Search for the cell housing the specified text and yield its [x, y] center coordinate. 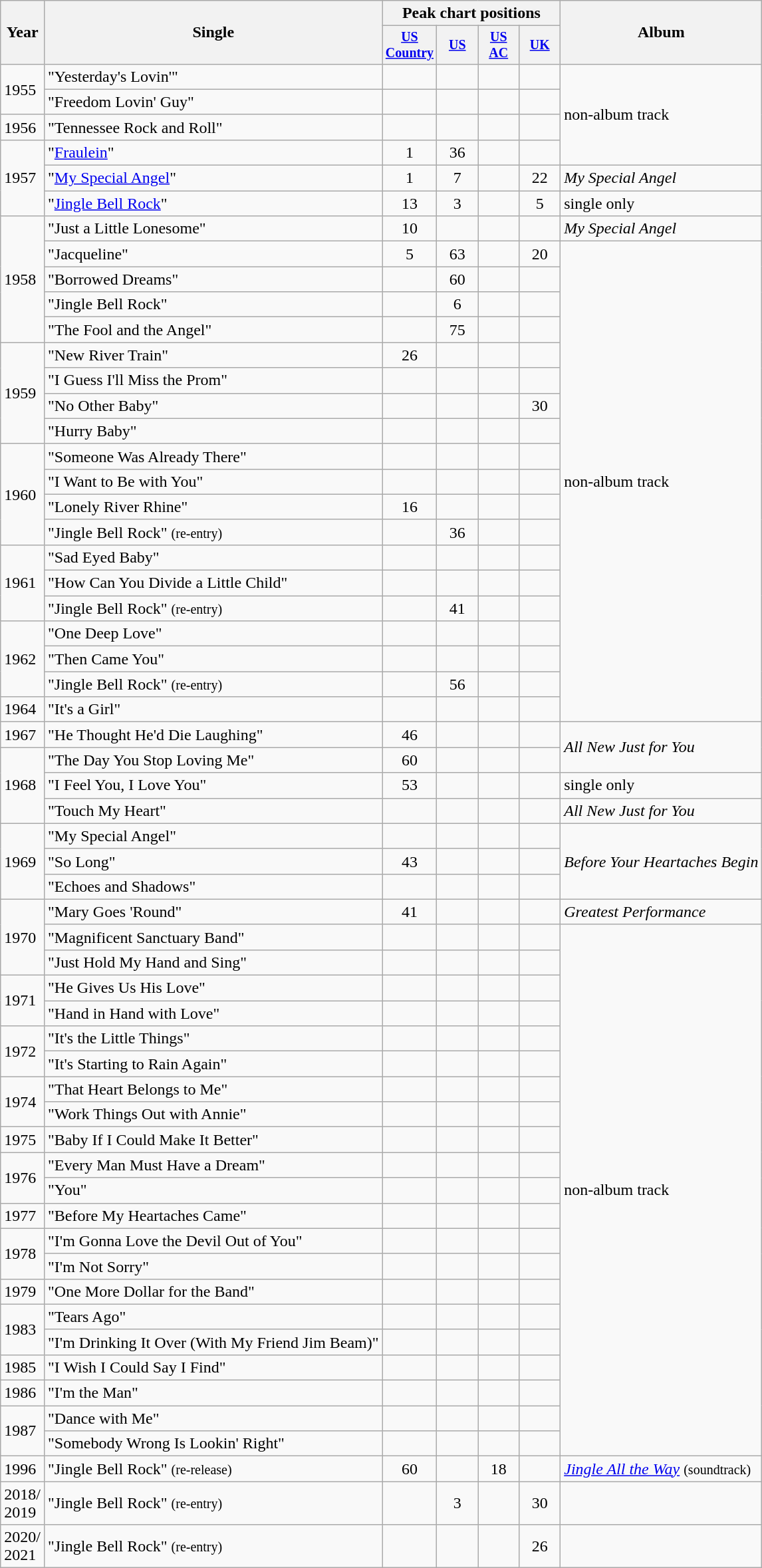
"It's a Girl" [213, 710]
UK [540, 45]
"Baby If I Could Make It Better" [213, 1140]
"Yesterday's Lovin'" [213, 76]
1969 [23, 861]
"I Want to Be with You" [213, 481]
"I'm Not Sorry" [213, 1266]
US [457, 45]
46 [410, 735]
1955 [23, 89]
1970 [23, 937]
75 [457, 330]
"New River Train" [213, 355]
US AC [499, 45]
"So Long" [213, 861]
1975 [23, 1140]
Jingle All the Way (soundtrack) [661, 1469]
1956 [23, 127]
"Tears Ago" [213, 1317]
"Work Things Out with Annie" [213, 1114]
1986 [23, 1393]
1979 [23, 1291]
10 [410, 229]
53 [410, 785]
1962 [23, 659]
1977 [23, 1216]
Single [213, 33]
22 [540, 178]
US Country [410, 45]
"Mary Goes 'Round" [213, 912]
Album [661, 33]
"Just a Little Lonesome" [213, 229]
1987 [23, 1431]
"I Wish I Could Say I Find" [213, 1367]
43 [410, 861]
20 [540, 254]
Greatest Performance [661, 912]
"Hand in Hand with Love" [213, 1013]
1996 [23, 1469]
"He Thought He'd Die Laughing" [213, 735]
"Touch My Heart" [213, 811]
1964 [23, 710]
"You" [213, 1190]
1971 [23, 1001]
"No Other Baby" [213, 406]
"Jacqueline" [213, 254]
1958 [23, 279]
"Hurry Baby" [213, 431]
"Freedom Lovin' Guy" [213, 102]
"Tennessee Rock and Roll" [213, 127]
1957 [23, 178]
16 [410, 507]
"Just Hold My Hand and Sing" [213, 962]
"Sad Eyed Baby" [213, 557]
"Every Man Must Have a Dream" [213, 1165]
"I'm Drinking It Over (With My Friend Jim Beam)" [213, 1342]
2018/2019 [23, 1503]
6 [457, 305]
1983 [23, 1329]
7 [457, 178]
"That Heart Belongs to Me" [213, 1089]
1985 [23, 1367]
"I'm Gonna Love the Devil Out of You" [213, 1241]
1974 [23, 1102]
18 [499, 1469]
"Dance with Me" [213, 1418]
"I'm the Man" [213, 1393]
"Borrowed Dreams" [213, 279]
"Somebody Wrong Is Lookin' Right" [213, 1444]
"It's Starting to Rain Again" [213, 1064]
2020/2021 [23, 1547]
1961 [23, 583]
"The Day You Stop Loving Me" [213, 760]
56 [457, 684]
"How Can You Divide a Little Child" [213, 583]
"The Fool and the Angel" [213, 330]
"I Feel You, I Love You" [213, 785]
"It's the Little Things" [213, 1039]
1978 [23, 1253]
63 [457, 254]
Before Your Heartaches Begin [661, 861]
1959 [23, 393]
"One More Dollar for the Band" [213, 1291]
Peak chart positions [471, 13]
1968 [23, 785]
"I Guess I'll Miss the Prom" [213, 380]
"Then Came You" [213, 659]
1972 [23, 1051]
"Someone Was Already There" [213, 456]
"Lonely River Rhine" [213, 507]
"Magnificent Sanctuary Band" [213, 937]
13 [410, 203]
"One Deep Love" [213, 634]
"Fraulein" [213, 152]
"Before My Heartaches Came" [213, 1216]
1960 [23, 494]
"Jingle Bell Rock" (re-release) [213, 1469]
"Echoes and Shadows" [213, 886]
1967 [23, 735]
"He Gives Us His Love" [213, 988]
Year [23, 33]
1976 [23, 1178]
